Find where the given text appears and provide that cell's center as (x, y) coordinate. 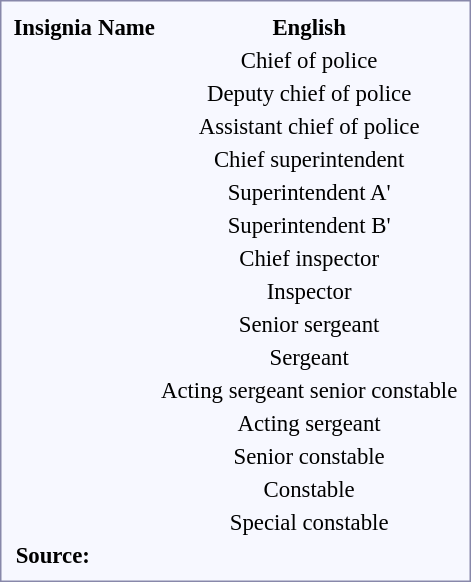
Acting sergeant senior constable (308, 390)
Senior sergeant (308, 324)
Chief superintendent (308, 159)
Source: (53, 555)
English (308, 27)
Special constable (308, 522)
Insignia (53, 27)
Deputy chief of police (308, 93)
Chief of police (308, 60)
Inspector (308, 291)
Constable (308, 489)
Superintendent A' (308, 192)
Sergeant (308, 357)
Senior constable (308, 456)
Superintendent B' (308, 225)
Chief inspector (308, 258)
Assistant chief of police (308, 126)
Acting sergeant (308, 423)
Name (127, 27)
